Output the [x, y] coordinate of the center of the cell containing the given text.  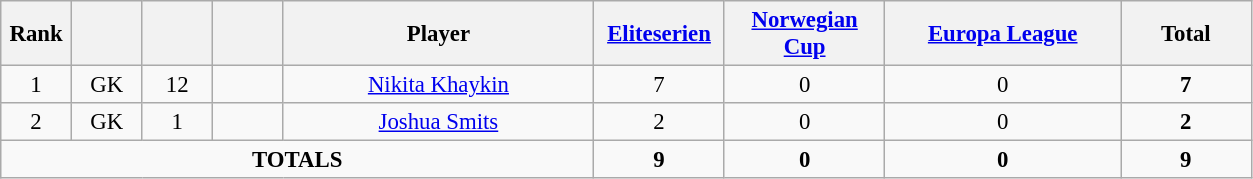
Norwegian Cup [804, 34]
Total [1186, 34]
Europa League [1003, 34]
Eliteserien [660, 34]
TOTALS [298, 160]
Joshua Smits [438, 122]
Player [438, 34]
Rank [36, 34]
12 [178, 85]
Nikita Khaykin [438, 85]
